From the cell containing the given text, extract its center point as (x, y) coordinate. 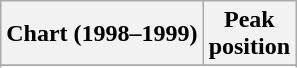
Chart (1998–1999) (102, 34)
Peakposition (249, 34)
